Return (X, Y) of the center of cell containing provided text 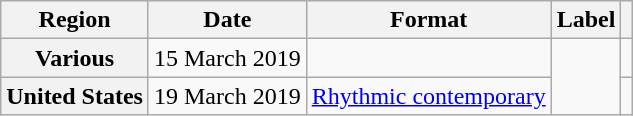
Date (227, 20)
Label (586, 20)
19 March 2019 (227, 96)
15 March 2019 (227, 58)
Various (75, 58)
Format (428, 20)
Rhythmic contemporary (428, 96)
Region (75, 20)
United States (75, 96)
